Locate the cell with the specified text and output its [x, y] center coordinate. 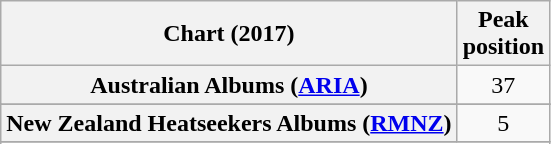
Chart (2017) [229, 34]
37 [503, 85]
New Zealand Heatseekers Albums (RMNZ) [229, 123]
Australian Albums (ARIA) [229, 85]
5 [503, 123]
Peak position [503, 34]
